Output the [x, y] coordinate of the center of the cell containing the given text.  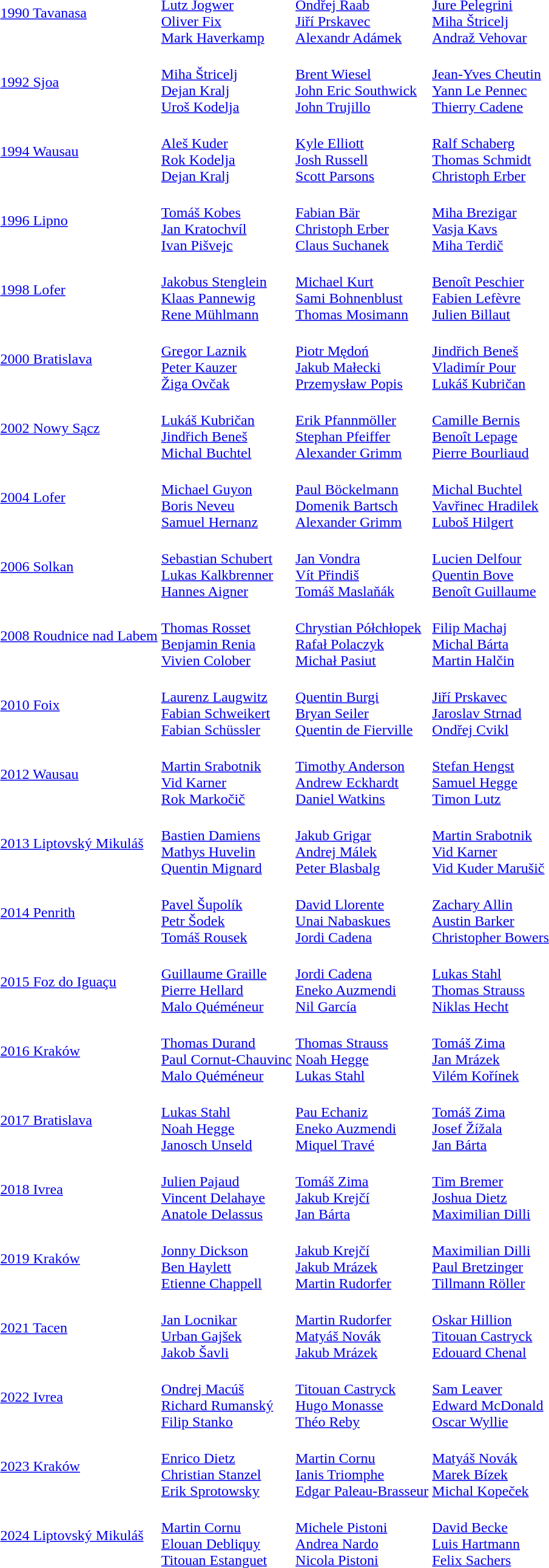
Thomas DurandPaul Cornut-ChauvincMalo Quéméneur [226, 1051]
Pau EchanizEneko AuzmendiMiquel Travé [362, 1121]
Michael KurtSami BohnenblustThomas Mosimann [362, 290]
Tomáš KobesJan KratochvílIvan Pišvejc [226, 221]
Jakub GrigarAndrej MálekPeter Blasbalg [362, 844]
Paul BöckelmannDomenik BartschAlexander Grimm [362, 498]
Guillaume GraillePierre HellardMalo Quéméneur [226, 982]
Martin RudorferMatyáš NovákJakub Mrázek [362, 1328]
Aleš KuderRok KodeljaDejan Kralj [226, 152]
Ondrej MacúšRichard RumanskýFilip Stanko [226, 1397]
Chrystian PółchłopekRafał PolaczykMichał Pasiut [362, 636]
Jakobus StengleinKlaas PannewigRene Mühlmann [226, 290]
Martin CornuIanis TriompheEdgar Paleau-Brasseur [362, 1467]
Jakub KrejčíJakub MrázekMartin Rudorfer [362, 1259]
Tomáš ZimaJakub KrejčíJan Bárta [362, 1190]
Quentin BurgiBryan SeilerQuentin de Fierville [362, 705]
Lukáš KubričanJindřich BenešMichal Buchtel [226, 429]
Thomas RossetBenjamin ReniaVivien Colober [226, 636]
Jordi CadenaEneko AuzmendiNil García [362, 982]
Erik PfannmöllerStephan PfeifferAlexander Grimm [362, 429]
Kyle ElliottJosh RussellScott Parsons [362, 152]
Sebastian SchubertLukas KalkbrennerHannes Aigner [226, 567]
Timothy AndersonAndrew EckhardtDaniel Watkins [362, 775]
Michael GuyonBoris NeveuSamuel Hernanz [226, 498]
Brent WieselJohn Eric SouthwickJohn Trujillo [362, 83]
Thomas StraussNoah HeggeLukas Stahl [362, 1051]
Martin SrabotnikVid KarnerRok Markočič [226, 775]
Titouan CastryckHugo MonasseThéo Reby [362, 1397]
Bastien DamiensMathys HuvelinQuentin Mignard [226, 844]
Pavel ŠupolíkPetr ŠodekTomáš Rousek [226, 913]
David LlorenteUnai NabaskuesJordi Cadena [362, 913]
Enrico DietzChristian StanzelErik Sprotowsky [226, 1467]
Piotr MędońJakub MałeckiPrzemysław Popis [362, 359]
Laurenz LaugwitzFabian SchweikertFabian Schüssler [226, 705]
Lukas StahlNoah HeggeJanosch Unseld [226, 1121]
Jan LocnikarUrban GajšekJakob Šavli [226, 1328]
Jonny DicksonBen HaylettEtienne Chappell [226, 1259]
Gregor LaznikPeter KauzerŽiga Ovčak [226, 359]
Miha ŠtriceljDejan KraljUroš Kodelja [226, 83]
Fabian BärChristoph ErberClaus Suchanek [362, 221]
Jan VondraVít PřindišTomáš Maslaňák [362, 567]
Julien PajaudVincent DelahayeAnatole Delassus [226, 1190]
